Return [x, y] of the center of cell containing provided text 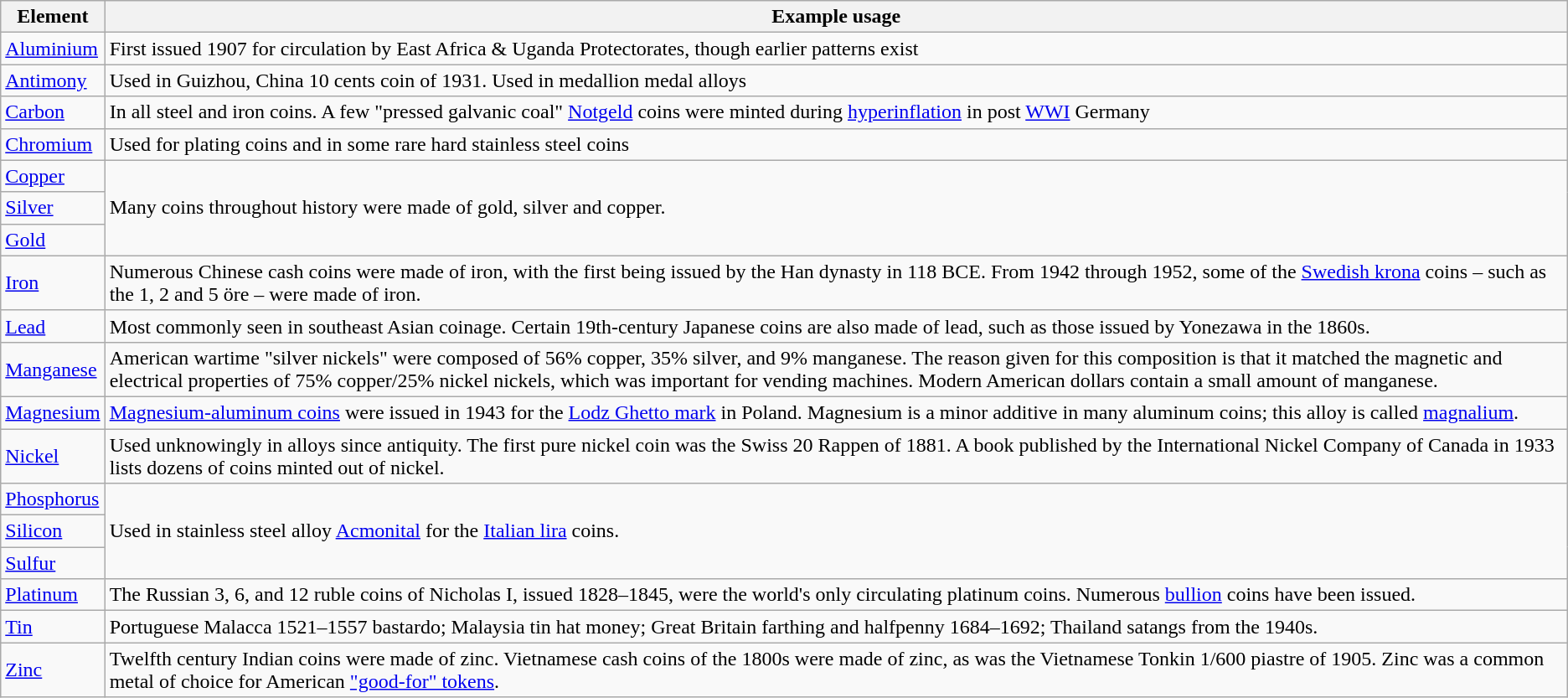
Sulfur [53, 563]
Iron [53, 283]
Nickel [53, 456]
In all steel and iron coins. A few "pressed galvanic coal" Notgeld coins were minted during hyperinflation in post WWI Germany [836, 112]
Gold [53, 240]
Copper [53, 176]
Carbon [53, 112]
Chromium [53, 144]
Example usage [836, 17]
Platinum [53, 595]
First issued 1907 for circulation by East Africa & Uganda Protectorates, though earlier patterns exist [836, 49]
Element [53, 17]
Manganese [53, 369]
Tin [53, 627]
Lead [53, 326]
Magnesium [53, 412]
Silver [53, 208]
Used in stainless steel alloy Acmonital for the Italian lira coins. [836, 531]
Silicon [53, 531]
Zinc [53, 670]
Antimony [53, 80]
Aluminium [53, 49]
Portuguese Malacca 1521–1557 bastardo; Malaysia tin hat money; Great Britain farthing and halfpenny 1684–1692; Thailand satangs from the 1940s. [836, 627]
Used in Guizhou, China 10 cents coin of 1931. Used in medallion medal alloys [836, 80]
Used for plating coins and in some rare hard stainless steel coins [836, 144]
Phosphorus [53, 499]
Many coins throughout history were made of gold, silver and copper. [836, 208]
